Identify which cell holds the provided text, then report its (X, Y) central coordinate. 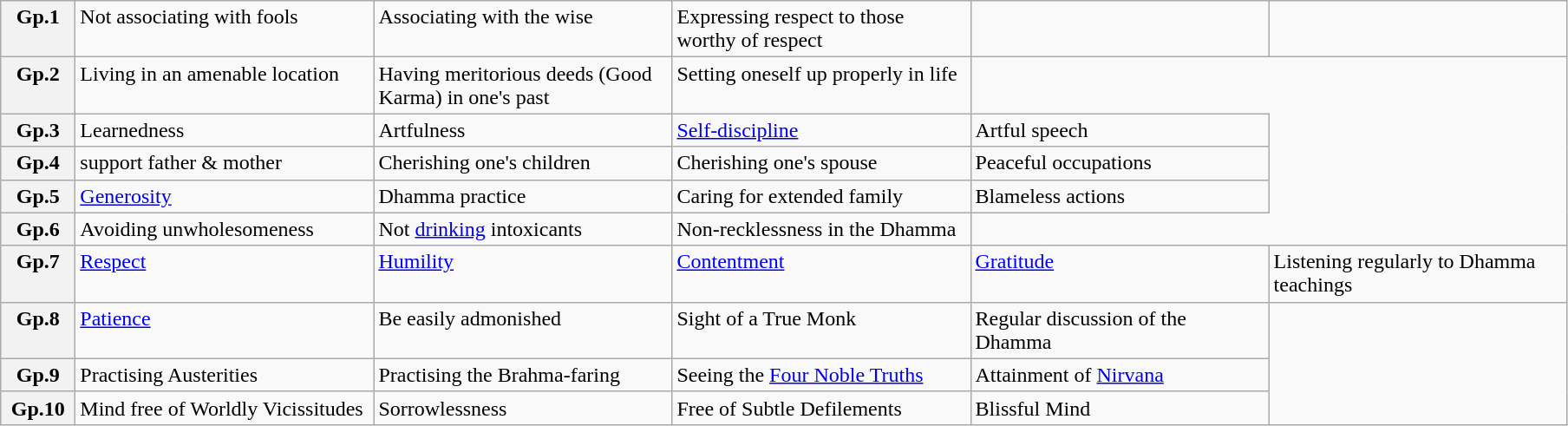
Cherishing one's children (523, 163)
Not associating with fools (225, 29)
Gp.9 (38, 375)
Non-recklessness in the Dhamma (821, 229)
Contentment (821, 274)
Mind free of Worldly Vicissitudes (225, 408)
Gp.6 (38, 229)
Gp.2 (38, 85)
Practising Austerities (225, 375)
Expressing respect to those worthy of respect (821, 29)
Caring for extended family (821, 196)
Listening regularly to Dhamma teachings (1418, 274)
Not drinking intoxicants (523, 229)
Be easily admonished (523, 330)
Self-discipline (821, 130)
support father & mother (225, 163)
Free of Subtle Defilements (821, 408)
Peaceful occupations (1120, 163)
Dhamma practice (523, 196)
Gp.8 (38, 330)
Humility (523, 274)
Regular discussion of the Dhamma (1120, 330)
Gp.5 (38, 196)
Cherishing one's spouse (821, 163)
Blameless actions (1120, 196)
Sight of a True Monk (821, 330)
Artful speech (1120, 130)
Blissful Mind (1120, 408)
Associating with the wise (523, 29)
Attainment of Nirvana (1120, 375)
Respect (225, 274)
Gp.3 (38, 130)
Gp.10 (38, 408)
Setting oneself up properly in life (821, 85)
Avoiding unwholesomeness (225, 229)
Learnedness (225, 130)
Sorrowlessness (523, 408)
Gp.4 (38, 163)
Patience (225, 330)
Living in an amenable location (225, 85)
Gp.1 (38, 29)
Gp.7 (38, 274)
Practising the Brahma-faring (523, 375)
Seeing the Four Noble Truths (821, 375)
Artfulness (523, 130)
Generosity (225, 196)
Having meritorious deeds (Good Karma) in one's past (523, 85)
Gratitude (1120, 274)
